Find where the given text appears and provide that cell's center as [X, Y] coordinate. 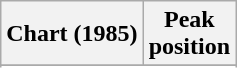
Peak position [189, 34]
Chart (1985) [72, 34]
